Scan for the cell matching the given text and deliver its [X, Y] coordinate at center. 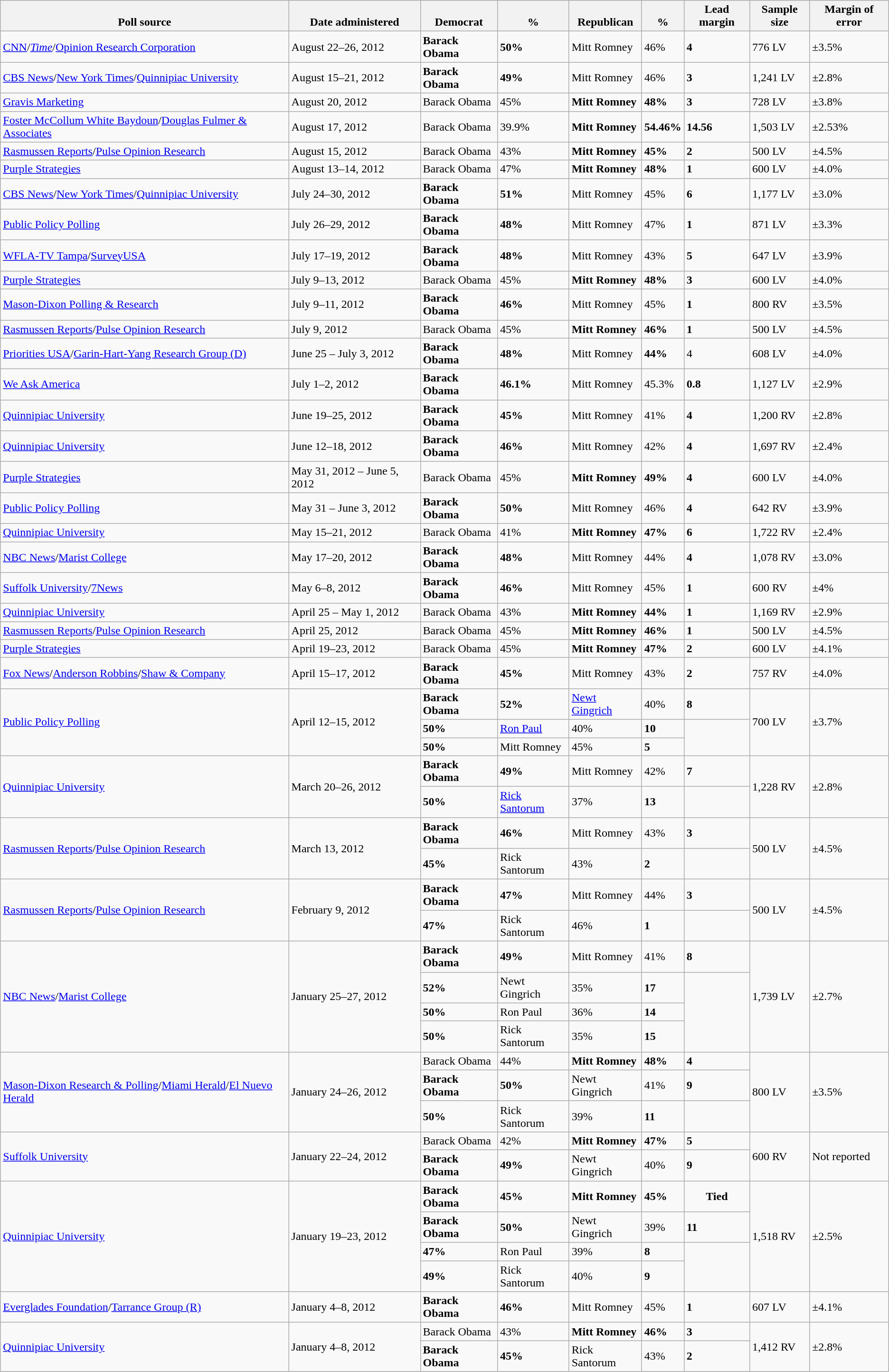
August 13–14, 2012 [354, 169]
WFLA-TV Tampa/SurveyUSA [144, 256]
August 15–21, 2012 [354, 78]
1,518 RV [779, 1236]
14 [663, 1012]
May 31 – June 3, 2012 [354, 508]
±2.5% [849, 1236]
July 1–2, 2012 [354, 385]
May 6–8, 2012 [354, 588]
July 9, 2012 [354, 329]
13 [663, 802]
776 LV [779, 47]
June 25 – July 3, 2012 [354, 353]
1,228 RV [779, 787]
36% [605, 1012]
1,722 RV [779, 533]
May 17–20, 2012 [354, 557]
August 15, 2012 [354, 151]
17 [663, 987]
July 17–19, 2012 [354, 256]
1,739 LV [779, 997]
15 [663, 1037]
Sample size [779, 16]
April 25 – May 1, 2012 [354, 612]
±3.3% [849, 224]
±3.7% [849, 722]
April 15–17, 2012 [354, 673]
1,697 RV [779, 447]
54.46% [663, 126]
June 19–25, 2012 [354, 415]
Mason-Dixon Polling & Research [144, 304]
728 LV [779, 102]
March 13, 2012 [354, 848]
Gravis Marketing [144, 102]
800 LV [779, 1092]
39.9% [533, 126]
CNN/Time/Opinion Research Corporation [144, 47]
1,200 RV [779, 415]
Margin of error [849, 16]
1,078 RV [779, 557]
May 15–21, 2012 [354, 533]
Suffolk University/7News [144, 588]
Date administered [354, 16]
0.8 [717, 385]
February 9, 2012 [354, 910]
±4% [849, 588]
January 19–23, 2012 [354, 1236]
10 [663, 728]
July 24–30, 2012 [354, 194]
Not reported [849, 1156]
March 20–26, 2012 [354, 787]
700 LV [779, 722]
642 RV [779, 508]
1,503 LV [779, 126]
14.56 [717, 126]
January 22–24, 2012 [354, 1156]
607 LV [779, 1307]
We Ask America [144, 385]
1,127 LV [779, 385]
Democrat [459, 16]
757 RV [779, 673]
April 19–23, 2012 [354, 648]
July 26–29, 2012 [354, 224]
Poll source [144, 16]
June 12–18, 2012 [354, 447]
800 RV [779, 304]
Suffolk University [144, 1156]
Mason-Dixon Research & Polling/Miami Herald/El Nuevo Herald [144, 1092]
January 24–26, 2012 [354, 1092]
37% [605, 802]
July 9–11, 2012 [354, 304]
1,241 LV [779, 78]
May 31, 2012 – June 5, 2012 [354, 477]
Lead margin [717, 16]
51% [533, 194]
±2.7% [849, 997]
August 20, 2012 [354, 102]
August 17, 2012 [354, 126]
1,169 RV [779, 612]
April 25, 2012 [354, 630]
871 LV [779, 224]
April 12–15, 2012 [354, 722]
January 25–27, 2012 [354, 997]
647 LV [779, 256]
Priorities USA/Garin-Hart-Yang Research Group (D) [144, 353]
1,177 LV [779, 194]
Republican [605, 16]
46.1% [533, 385]
Tied [717, 1196]
7 [717, 772]
July 9–13, 2012 [354, 280]
Everglades Foundation/Tarrance Group (R) [144, 1307]
608 LV [779, 353]
Fox News/Anderson Robbins/Shaw & Company [144, 673]
August 22–26, 2012 [354, 47]
45.3% [663, 385]
±3.8% [849, 102]
±2.53% [849, 126]
1,412 RV [779, 1347]
Foster McCollum White Baydoun/Douglas Fulmer & Associates [144, 126]
